Return [x, y] of the center of cell containing provided text 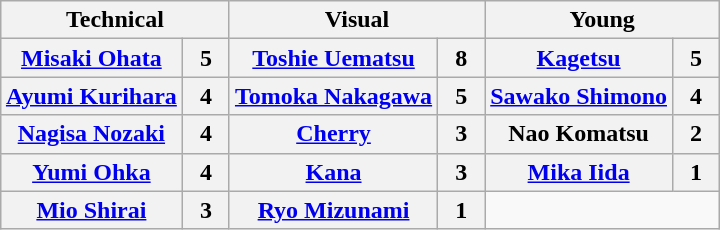
8 [462, 58]
Tomoka Nakagawa [333, 96]
Ayumi Kurihara [91, 96]
Technical [114, 20]
Kana [333, 172]
Kagetsu [579, 58]
Visual [356, 20]
Mika Iida [579, 172]
Cherry [333, 134]
Nagisa Nozaki [91, 134]
Toshie Uematsu [333, 58]
Misaki Ohata [91, 58]
2 [696, 134]
Nao Komatsu [579, 134]
Sawako Shimono [579, 96]
Ryo Mizunami [333, 210]
Young [602, 20]
Yumi Ohka [91, 172]
Mio Shirai [91, 210]
